Capture the cell that displays the provided text and extract its (x, y) central coordinate. 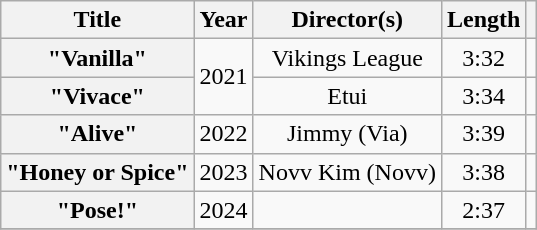
2024 (224, 210)
2021 (224, 77)
Novv Kim (Novv) (347, 172)
Year (224, 20)
3:39 (483, 134)
2022 (224, 134)
Length (483, 20)
Director(s) (347, 20)
Vikings League (347, 58)
2023 (224, 172)
"Vanilla" (98, 58)
3:32 (483, 58)
3:34 (483, 96)
"Vivace" (98, 96)
3:38 (483, 172)
Etui (347, 96)
"Alive" (98, 134)
Title (98, 20)
"Honey or Spice" (98, 172)
Jimmy (Via) (347, 134)
"Pose!" (98, 210)
2:37 (483, 210)
